Return the [X, Y] coordinate for the center point of the cell that contains the specified text.  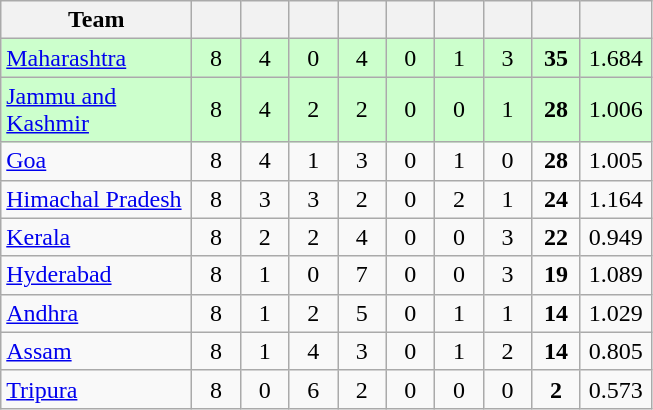
0.949 [616, 237]
19 [556, 275]
24 [556, 199]
Team [96, 20]
35 [556, 58]
0.573 [616, 389]
0.805 [616, 351]
6 [314, 389]
1.029 [616, 313]
1.089 [616, 275]
Hyderabad [96, 275]
Tripura [96, 389]
5 [362, 313]
1.006 [616, 110]
1.164 [616, 199]
22 [556, 237]
Maharashtra [96, 58]
1.005 [616, 161]
7 [362, 275]
Goa [96, 161]
Himachal Pradesh [96, 199]
Assam [96, 351]
Andhra [96, 313]
Jammu and Kashmir [96, 110]
1.684 [616, 58]
Kerala [96, 237]
